Pinpoint the cell where the given text exists, returning its [x, y] midpoint coordinate. 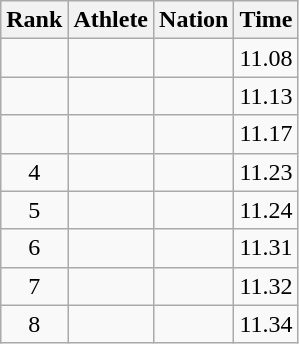
11.31 [266, 248]
11.23 [266, 172]
6 [34, 248]
Athlete [111, 20]
Time [266, 20]
11.34 [266, 324]
11.24 [266, 210]
11.08 [266, 58]
7 [34, 286]
Nation [194, 20]
8 [34, 324]
4 [34, 172]
11.32 [266, 286]
11.17 [266, 134]
Rank [34, 20]
5 [34, 210]
11.13 [266, 96]
